From the cell containing the given text, extract its center point as (X, Y) coordinate. 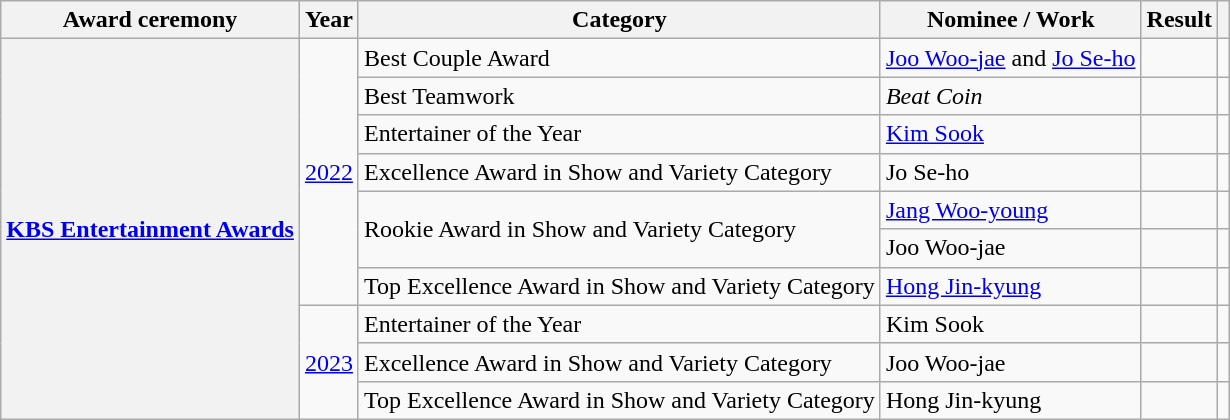
Best Couple Award (619, 58)
KBS Entertainment Awards (150, 230)
Result (1179, 20)
Award ceremony (150, 20)
Nominee / Work (1010, 20)
2023 (328, 362)
Category (619, 20)
Rookie Award in Show and Variety Category (619, 229)
Joo Woo-jae and Jo Se-ho (1010, 58)
Beat Coin (1010, 96)
Best Teamwork (619, 96)
Jang Woo-young (1010, 210)
Year (328, 20)
Jo Se-ho (1010, 172)
2022 (328, 172)
